Output the (X, Y) coordinate of the center of the cell containing the given text.  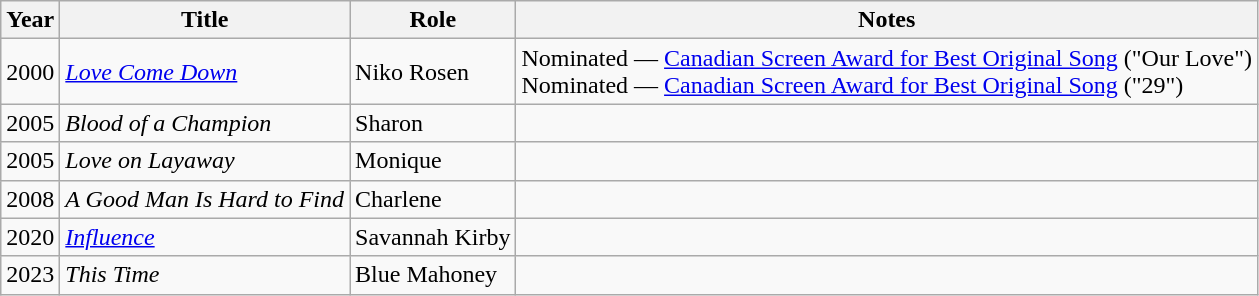
Blood of a Champion (205, 123)
Title (205, 20)
2020 (30, 237)
Year (30, 20)
Monique (433, 161)
Sharon (433, 123)
Love Come Down (205, 72)
This Time (205, 275)
Love on Layaway (205, 161)
2008 (30, 199)
Blue Mahoney (433, 275)
A Good Man Is Hard to Find (205, 199)
2000 (30, 72)
Role (433, 20)
Savannah Kirby (433, 237)
Niko Rosen (433, 72)
Nominated — Canadian Screen Award for Best Original Song ("Our Love")Nominated — Canadian Screen Award for Best Original Song ("29") (887, 72)
2023 (30, 275)
Influence (205, 237)
Notes (887, 20)
Charlene (433, 199)
